Pinpoint the cell where the given text exists, returning its (X, Y) midpoint coordinate. 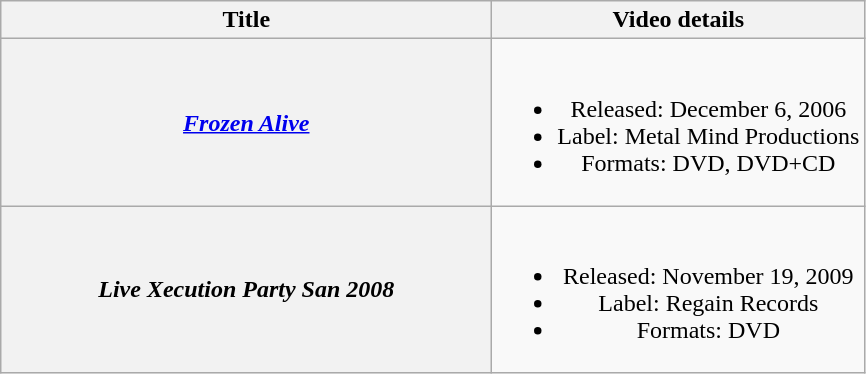
Released: November 19, 2009Label: Regain RecordsFormats: DVD (678, 290)
Frozen Alive (246, 122)
Live Xecution Party San 2008 (246, 290)
Video details (678, 20)
Released: December 6, 2006Label: Metal Mind ProductionsFormats: DVD, DVD+CD (678, 122)
Title (246, 20)
